Search for the cell housing the specified text and yield its [x, y] center coordinate. 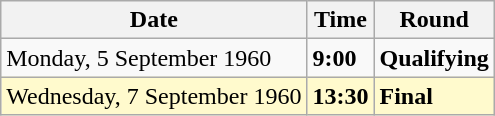
Wednesday, 7 September 1960 [154, 96]
9:00 [340, 58]
Final [434, 96]
Monday, 5 September 1960 [154, 58]
Qualifying [434, 58]
Round [434, 20]
Time [340, 20]
Date [154, 20]
13:30 [340, 96]
